Provide the (x, y) coordinate of the cell's center where the given text is located.  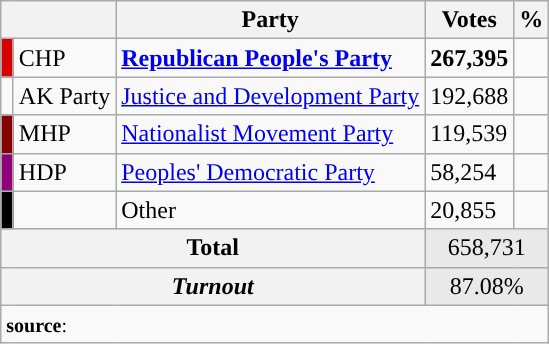
Party (270, 20)
MHP (64, 134)
Justice and Development Party (270, 96)
Turnout (213, 286)
267,395 (470, 58)
% (532, 20)
58,254 (470, 172)
Nationalist Movement Party (270, 134)
87.08% (487, 286)
HDP (64, 172)
Other (270, 210)
Peoples' Democratic Party (270, 172)
119,539 (470, 134)
192,688 (470, 96)
AK Party (64, 96)
Total (213, 248)
Votes (470, 20)
CHP (64, 58)
source: (275, 324)
658,731 (487, 248)
Republican People's Party (270, 58)
20,855 (470, 210)
